Search for the cell housing the specified text and yield its (X, Y) center coordinate. 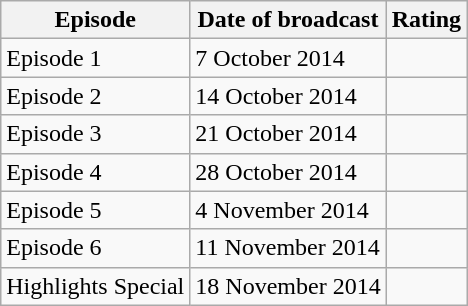
11 November 2014 (288, 248)
Episode 4 (96, 172)
Highlights Special (96, 286)
Episode 1 (96, 58)
21 October 2014 (288, 134)
Episode 6 (96, 248)
28 October 2014 (288, 172)
4 November 2014 (288, 210)
Rating (426, 20)
Date of broadcast (288, 20)
14 October 2014 (288, 96)
18 November 2014 (288, 286)
Episode 5 (96, 210)
Episode 3 (96, 134)
Episode 2 (96, 96)
Episode (96, 20)
7 October 2014 (288, 58)
